Return the [X, Y] coordinate for the center point of the cell that contains the specified text.  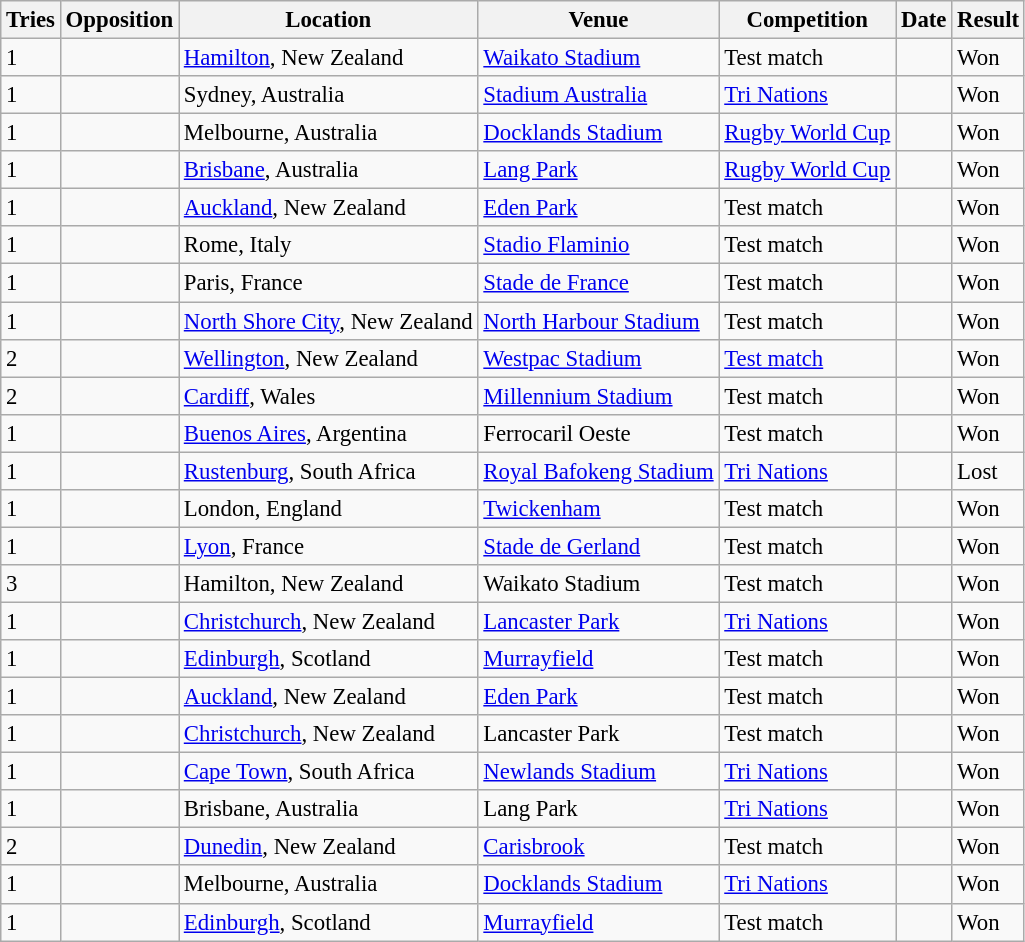
Stade de France [598, 283]
Competition [808, 20]
London, England [328, 509]
North Shore City, New Zealand [328, 321]
Royal Bafokeng Stadium [598, 471]
Newlands Stadium [598, 772]
Twickenham [598, 509]
Millennium Stadium [598, 396]
3 [31, 584]
Lost [988, 471]
Paris, France [328, 283]
Venue [598, 20]
Ferrocaril Oeste [598, 433]
Rome, Italy [328, 245]
Location [328, 20]
Tries [31, 20]
North Harbour Stadium [598, 321]
Result [988, 20]
Wellington, New Zealand [328, 358]
Opposition [119, 20]
Carisbrook [598, 847]
Lyon, France [328, 546]
Cape Town, South Africa [328, 772]
Westpac Stadium [598, 358]
Stadio Flaminio [598, 245]
Cardiff, Wales [328, 396]
Date [924, 20]
Stadium Australia [598, 95]
Dunedin, New Zealand [328, 847]
Sydney, Australia [328, 95]
Buenos Aires, Argentina [328, 433]
Rustenburg, South Africa [328, 471]
Stade de Gerland [598, 546]
